Return (x, y) of the center of cell containing provided text 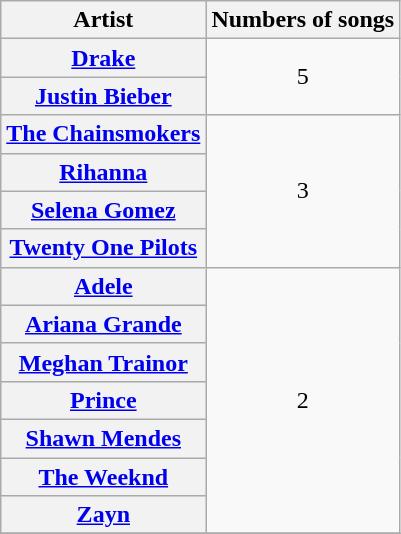
Twenty One Pilots (104, 248)
Rihanna (104, 172)
Drake (104, 58)
Artist (104, 20)
5 (303, 77)
Adele (104, 286)
Ariana Grande (104, 324)
3 (303, 191)
Numbers of songs (303, 20)
Shawn Mendes (104, 438)
The Chainsmokers (104, 134)
Prince (104, 400)
Meghan Trainor (104, 362)
Zayn (104, 515)
Justin Bieber (104, 96)
The Weeknd (104, 477)
2 (303, 400)
Selena Gomez (104, 210)
